Scan for the cell matching the given text and deliver its (x, y) coordinate at center. 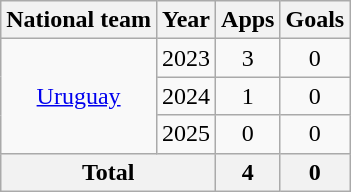
2025 (186, 134)
2023 (186, 58)
Year (186, 20)
3 (248, 58)
Total (108, 172)
2024 (186, 96)
Goals (315, 20)
National team (79, 20)
Uruguay (79, 96)
1 (248, 96)
4 (248, 172)
Apps (248, 20)
